Detect which cell encompasses the target text, then output its (x, y) center coordinate. 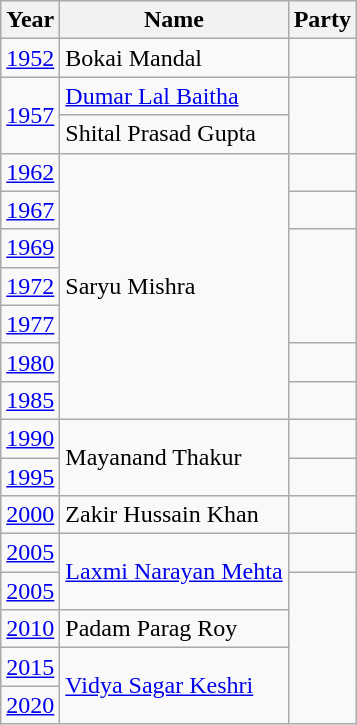
1962 (30, 172)
1995 (30, 477)
Year (30, 20)
2020 (30, 705)
1969 (30, 248)
1977 (30, 324)
Zakir Hussain Khan (174, 515)
Laxmi Narayan Mehta (174, 572)
2000 (30, 515)
Mayanand Thakur (174, 457)
2015 (30, 667)
1952 (30, 58)
1957 (30, 115)
1967 (30, 210)
2010 (30, 629)
Padam Parag Roy (174, 629)
1980 (30, 362)
Shital Prasad Gupta (174, 134)
1985 (30, 400)
Dumar Lal Baitha (174, 96)
1990 (30, 438)
Saryu Mishra (174, 286)
1972 (30, 286)
Bokai Mandal (174, 58)
Name (174, 20)
Vidya Sagar Keshri (174, 686)
Party (322, 20)
